For the text-containing cell, return its midpoint in [X, Y] coordinate format. 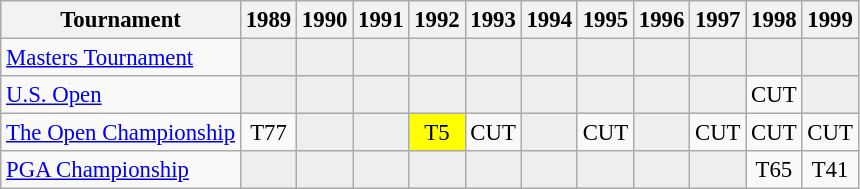
1994 [549, 20]
The Open Championship [121, 133]
PGA Championship [121, 170]
T41 [830, 170]
1995 [605, 20]
Masters Tournament [121, 58]
T5 [437, 133]
1989 [268, 20]
1993 [493, 20]
Tournament [121, 20]
T65 [774, 170]
1996 [661, 20]
U.S. Open [121, 95]
1999 [830, 20]
T77 [268, 133]
1998 [774, 20]
1992 [437, 20]
1990 [325, 20]
1991 [381, 20]
1997 [718, 20]
